Determine the [x, y] coordinate at the center of the cell enclosing the given text.  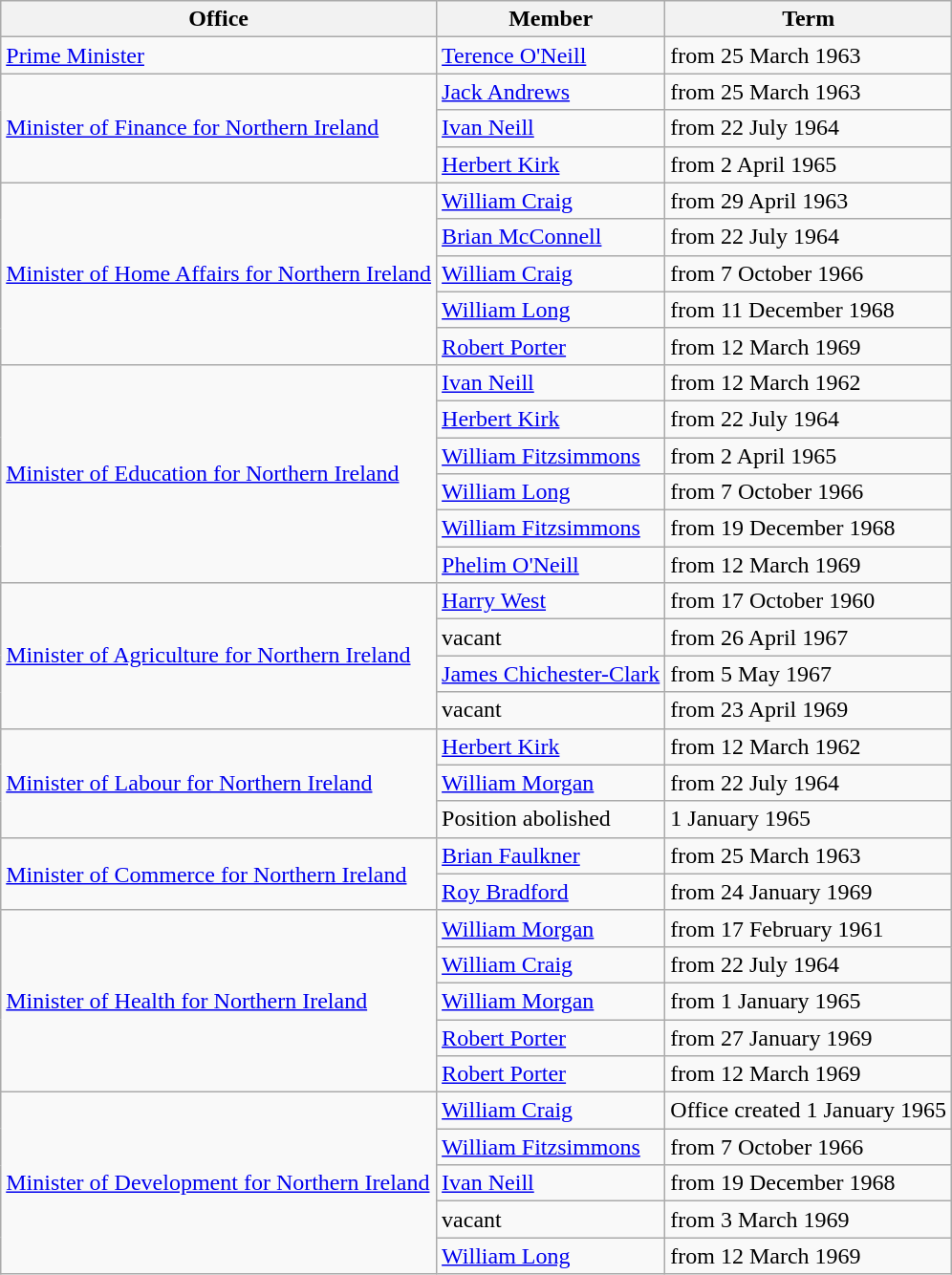
Brian McConnell [551, 237]
from 26 April 1967 [809, 637]
from 1 January 1965 [809, 1001]
Roy Bradford [551, 892]
Minister of Development for Northern Ireland [219, 1183]
1 January 1965 [809, 819]
Jack Andrews [551, 92]
from 5 May 1967 [809, 674]
Terence O'Neill [551, 55]
from 17 October 1960 [809, 601]
Minister of Commerce for Northern Ireland [219, 874]
Minister of Labour for Northern Ireland [219, 783]
Minister of Health for Northern Ireland [219, 1001]
from 27 January 1969 [809, 1037]
Term [809, 19]
Minister of Agriculture for Northern Ireland [219, 656]
from 23 April 1969 [809, 710]
Phelim O'Neill [551, 565]
Prime Minister [219, 55]
Office [219, 19]
from 17 February 1961 [809, 928]
from 24 January 1969 [809, 892]
Member [551, 19]
James Chichester-Clark [551, 674]
from 11 December 1968 [809, 310]
Position abolished [551, 819]
from 3 March 1969 [809, 1220]
Brian Faulkner [551, 855]
Minister of Finance for Northern Ireland [219, 128]
Harry West [551, 601]
Office created 1 January 1965 [809, 1111]
Minister of Home Affairs for Northern Ireland [219, 273]
from 29 April 1963 [809, 201]
Minister of Education for Northern Ireland [219, 473]
